Determine the (X, Y) coordinate at the center of the cell enclosing the given text.  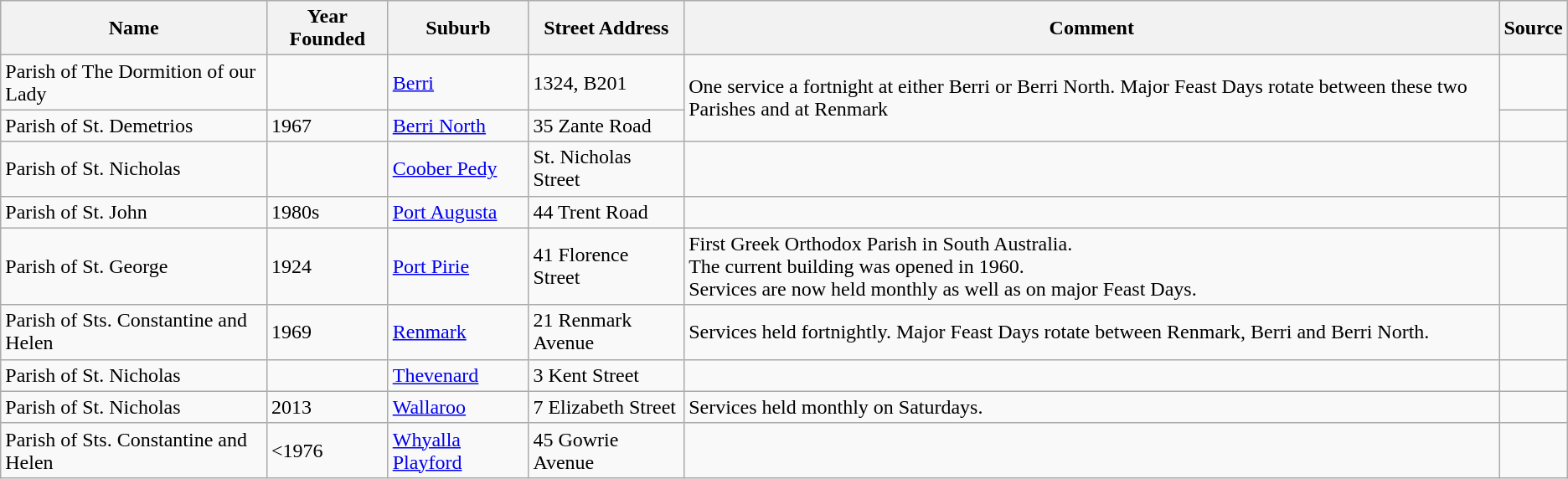
Name (134, 28)
Port Augusta (458, 212)
Services held monthly on Saturdays. (1092, 407)
2013 (327, 407)
1924 (327, 266)
Whyalla Playford (458, 451)
Comment (1092, 28)
Berri (458, 82)
Berri North (458, 126)
St. Nicholas Street (606, 169)
Parish of St. Demetrios (134, 126)
44 Trent Road (606, 212)
<1976 (327, 451)
One service a fortnight at either Berri or Berri North. Major Feast Days rotate between these two Parishes and at Renmark (1092, 99)
1980s (327, 212)
Services held fortnightly. Major Feast Days rotate between Renmark, Berri and Berri North. (1092, 332)
Parish of The Dormition of our Lady (134, 82)
First Greek Orthodox Parish in South Australia. The current building was opened in 1960.Services are now held monthly as well as on major Feast Days. (1092, 266)
45 Gowrie Avenue (606, 451)
Coober Pedy (458, 169)
7 Elizabeth Street (606, 407)
Parish of St. George (134, 266)
Parish of St. John (134, 212)
Renmark (458, 332)
Port Pirie (458, 266)
Suburb (458, 28)
3 Kent Street (606, 375)
Thevenard (458, 375)
35 Zante Road (606, 126)
Source (1533, 28)
Wallaroo (458, 407)
41 Florence Street (606, 266)
Street Address (606, 28)
Year Founded (327, 28)
1969 (327, 332)
1967 (327, 126)
1324, B201 (606, 82)
21 Renmark Avenue (606, 332)
